Pinpoint the cell where the given text exists, returning its [x, y] midpoint coordinate. 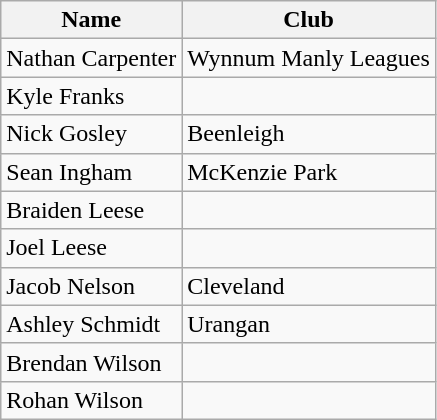
McKenzie Park [309, 172]
Club [309, 20]
Braiden Leese [92, 210]
Brendan Wilson [92, 362]
Nick Gosley [92, 134]
Beenleigh [309, 134]
Rohan Wilson [92, 400]
Name [92, 20]
Wynnum Manly Leagues [309, 58]
Nathan Carpenter [92, 58]
Urangan [309, 324]
Jacob Nelson [92, 286]
Ashley Schmidt [92, 324]
Sean Ingham [92, 172]
Kyle Franks [92, 96]
Cleveland [309, 286]
Joel Leese [92, 248]
